Determine the (X, Y) coordinate at the center of the cell enclosing the given text.  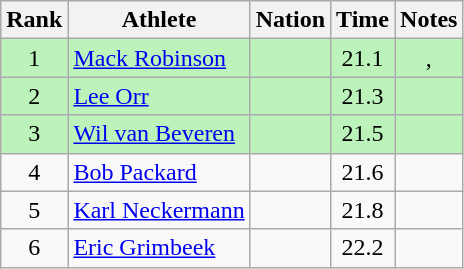
Karl Neckermann (159, 210)
Bob Packard (159, 172)
Eric Grimbeek (159, 248)
Lee Orr (159, 96)
Mack Robinson (159, 58)
3 (34, 134)
5 (34, 210)
21.6 (363, 172)
Time (363, 20)
, (429, 58)
Wil van Beveren (159, 134)
Rank (34, 20)
21.1 (363, 58)
22.2 (363, 248)
1 (34, 58)
Nation (290, 20)
Athlete (159, 20)
6 (34, 248)
2 (34, 96)
21.8 (363, 210)
4 (34, 172)
21.3 (363, 96)
Notes (429, 20)
21.5 (363, 134)
